Pinpoint the cell where the given text exists, returning its (x, y) midpoint coordinate. 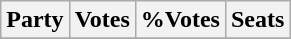
Party (35, 20)
Votes (102, 20)
%Votes (180, 20)
Seats (257, 20)
